For the text-containing cell, return its midpoint in [X, Y] coordinate format. 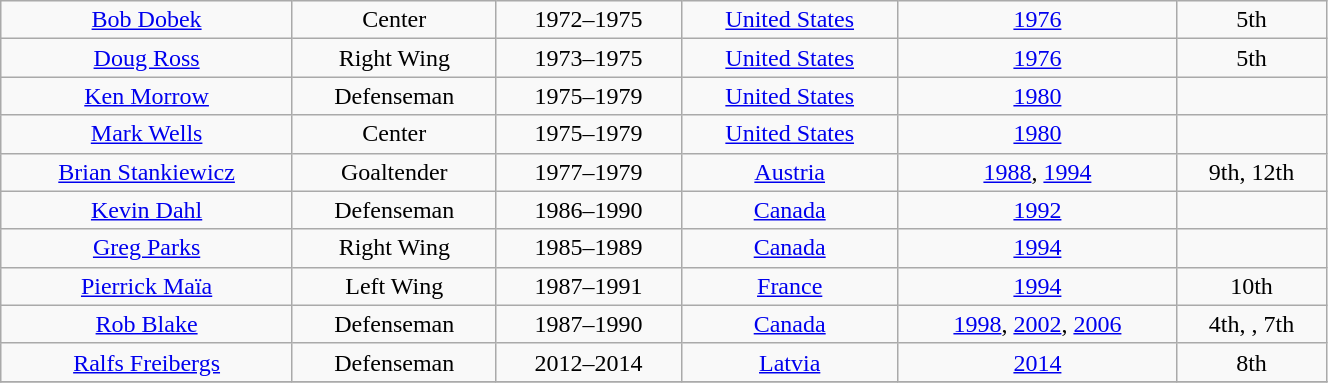
Brian Stankiewicz [147, 172]
Ken Morrow [147, 96]
Left Wing [394, 286]
1988, 1994 [1037, 172]
1987–1990 [588, 324]
Doug Ross [147, 58]
Goaltender [394, 172]
2014 [1037, 362]
1992 [1037, 210]
1973–1975 [588, 58]
1972–1975 [588, 20]
4th, , 7th [1252, 324]
8th [1252, 362]
10th [1252, 286]
1977–1979 [588, 172]
Bob Dobek [147, 20]
2012–2014 [588, 362]
Austria [790, 172]
Latvia [790, 362]
1985–1989 [588, 248]
Mark Wells [147, 134]
9th, 12th [1252, 172]
Kevin Dahl [147, 210]
Pierrick Maïa [147, 286]
Ralfs Freibergs [147, 362]
1998, 2002, 2006 [1037, 324]
Rob Blake [147, 324]
France [790, 286]
1987–1991 [588, 286]
Greg Parks [147, 248]
1986–1990 [588, 210]
